Identify which cell holds the provided text, then report its [X, Y] central coordinate. 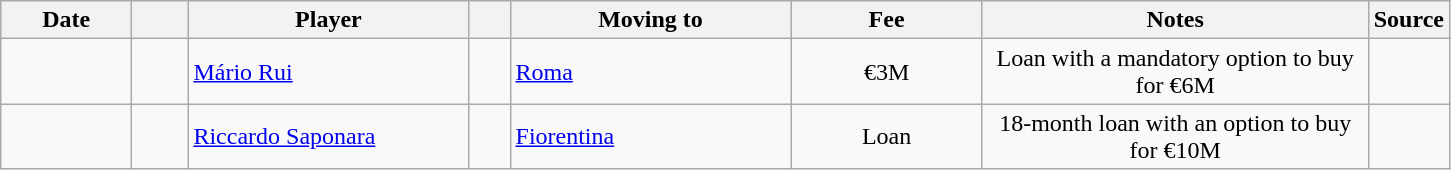
Fee [886, 20]
Loan with a mandatory option to buy for €6M [1175, 72]
Date [66, 20]
Mário Rui [328, 72]
18-month loan with an option to buy for €10M [1175, 136]
Source [1408, 20]
Loan [886, 136]
€3M [886, 72]
Roma [650, 72]
Player [328, 20]
Moving to [650, 20]
Fiorentina [650, 136]
Notes [1175, 20]
Riccardo Saponara [328, 136]
